Detect which cell encompasses the target text, then output its [x, y] center coordinate. 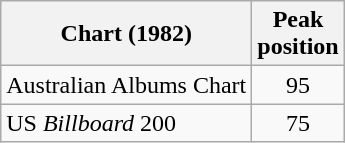
Chart (1982) [126, 34]
Australian Albums Chart [126, 85]
US Billboard 200 [126, 123]
Peakposition [298, 34]
75 [298, 123]
95 [298, 85]
